Extract the (x, y) coordinate from the center of the cell holding the provided text.  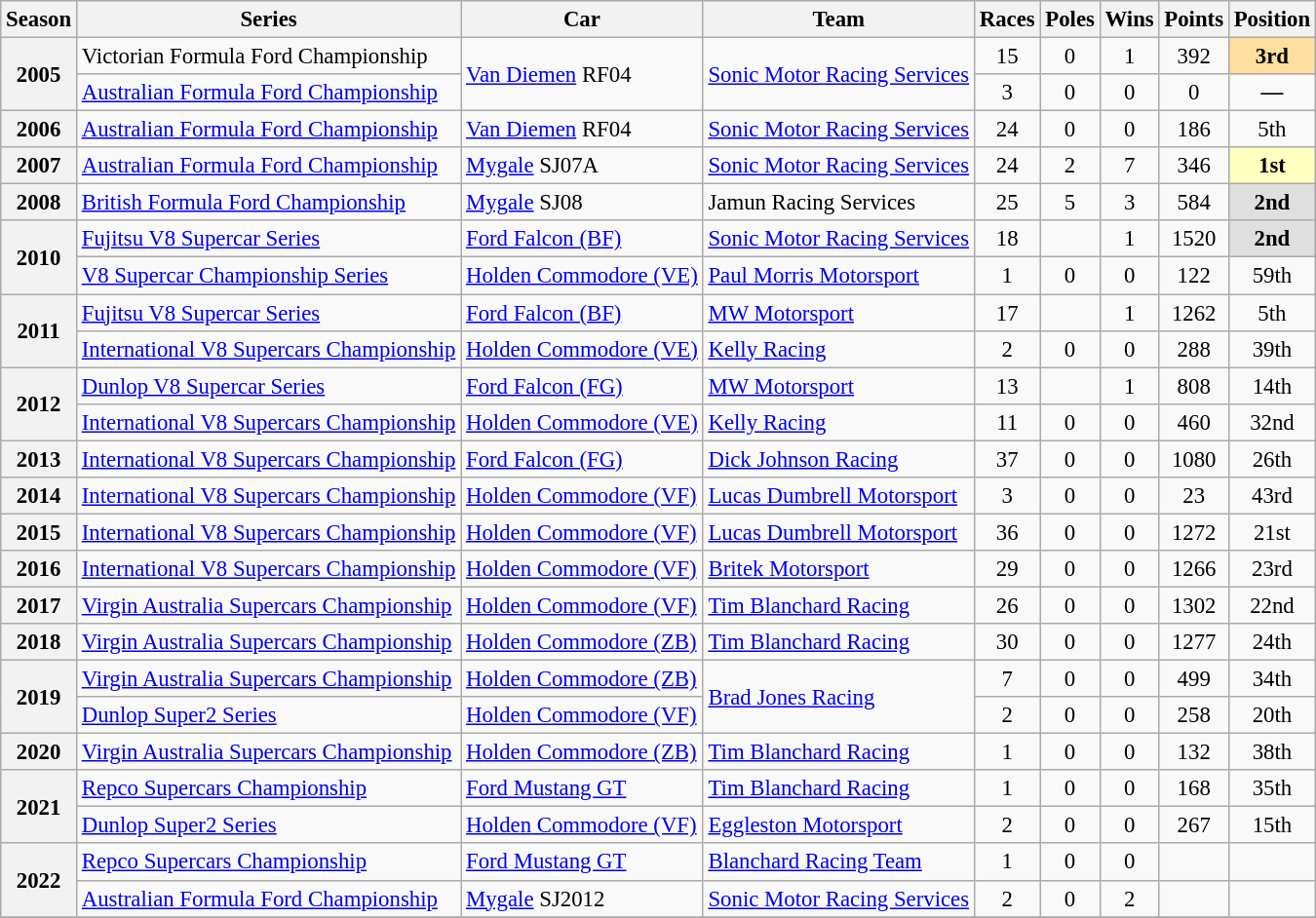
43rd (1271, 496)
499 (1193, 679)
288 (1193, 349)
2015 (39, 532)
Mygale SJ08 (582, 203)
2008 (39, 203)
1520 (1193, 239)
1272 (1193, 532)
Dunlop V8 Supercar Series (268, 386)
20th (1271, 715)
Races (1007, 19)
460 (1193, 422)
258 (1193, 715)
Series (268, 19)
2018 (39, 642)
808 (1193, 386)
Victorian Formula Ford Championship (268, 57)
Dick Johnson Racing (838, 459)
2011 (39, 331)
2012 (39, 403)
1266 (1193, 569)
V8 Supercar Championship Series (268, 276)
36 (1007, 532)
35th (1271, 788)
17 (1007, 313)
15th (1271, 825)
2013 (39, 459)
38th (1271, 752)
13 (1007, 386)
18 (1007, 239)
37 (1007, 459)
26th (1271, 459)
1st (1271, 166)
2010 (39, 257)
23rd (1271, 569)
2020 (39, 752)
168 (1193, 788)
23 (1193, 496)
1302 (1193, 605)
British Formula Ford Championship (268, 203)
24th (1271, 642)
2005 (39, 74)
26 (1007, 605)
15 (1007, 57)
21st (1271, 532)
2014 (39, 496)
584 (1193, 203)
Mygale SJ07A (582, 166)
59th (1271, 276)
30 (1007, 642)
Jamun Racing Services (838, 203)
122 (1193, 276)
2017 (39, 605)
11 (1007, 422)
Position (1271, 19)
Poles (1070, 19)
Wins (1129, 19)
32nd (1271, 422)
1262 (1193, 313)
2021 (39, 807)
346 (1193, 166)
1277 (1193, 642)
2016 (39, 569)
14th (1271, 386)
25 (1007, 203)
Paul Morris Motorsport (838, 276)
Mygale SJ2012 (582, 899)
22nd (1271, 605)
Eggleston Motorsport (838, 825)
34th (1271, 679)
132 (1193, 752)
3rd (1271, 57)
Car (582, 19)
Team (838, 19)
39th (1271, 349)
Blanchard Racing Team (838, 862)
Brad Jones Racing (838, 698)
186 (1193, 130)
29 (1007, 569)
267 (1193, 825)
2006 (39, 130)
392 (1193, 57)
2007 (39, 166)
Season (39, 19)
— (1271, 93)
Points (1193, 19)
2022 (39, 881)
1080 (1193, 459)
2019 (39, 698)
5 (1070, 203)
Britek Motorsport (838, 569)
